Search for the cell housing the specified text and yield its (x, y) center coordinate. 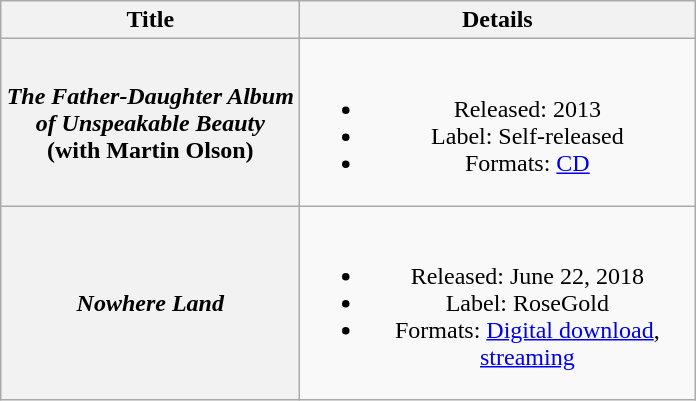
Released: 2013Label: Self-releasedFormats: CD (498, 122)
Title (150, 20)
The Father-Daughter Album of Unspeakable Beauty (with Martin Olson) (150, 122)
Nowhere Land (150, 303)
Released: June 22, 2018Label: RoseGoldFormats: Digital download, streaming (498, 303)
Details (498, 20)
